Determine the [X, Y] coordinate at the center of the cell enclosing the given text.  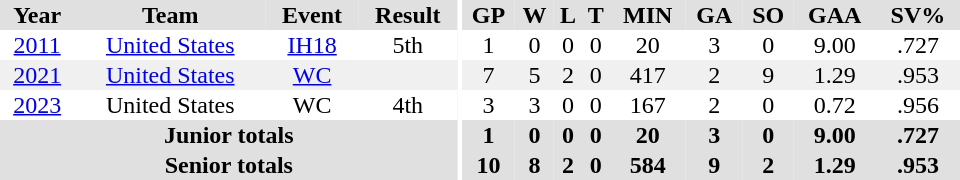
GAA [835, 15]
4th [408, 105]
Senior totals [229, 165]
Event [312, 15]
Junior totals [229, 135]
SO [768, 15]
7 [488, 75]
Team [170, 15]
5 [534, 75]
MIN [648, 15]
Year [37, 15]
0.72 [835, 105]
8 [534, 165]
W [534, 15]
2011 [37, 45]
5th [408, 45]
2023 [37, 105]
IH18 [312, 45]
2021 [37, 75]
167 [648, 105]
SV% [918, 15]
T [596, 15]
L [568, 15]
584 [648, 165]
GP [488, 15]
.956 [918, 105]
10 [488, 165]
417 [648, 75]
GA [714, 15]
Result [408, 15]
